Output the [x, y] coordinate of the center of the cell containing the given text.  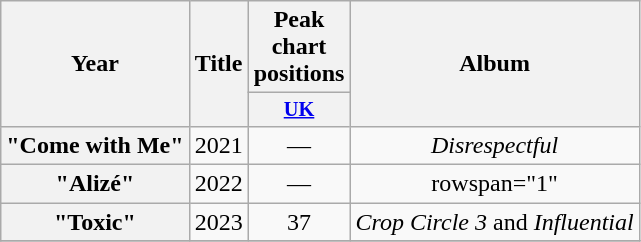
2021 [218, 145]
"Alizé" [95, 184]
Year [95, 64]
Album [494, 64]
"Come with Me" [95, 145]
Title [218, 64]
UK [299, 110]
2022 [218, 184]
Peak chart positions [299, 47]
Disrespectful [494, 145]
rowspan="1" [494, 184]
Crop Circle 3 and Influential [494, 222]
"Toxic" [95, 222]
2023 [218, 222]
37 [299, 222]
